Find where the given text appears and provide that cell's center as (X, Y) coordinate. 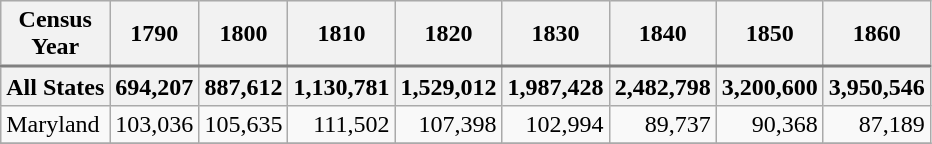
1800 (244, 34)
89,737 (662, 124)
1810 (342, 34)
Maryland (56, 124)
103,036 (154, 124)
111,502 (342, 124)
107,398 (448, 124)
1,987,428 (556, 86)
1820 (448, 34)
105,635 (244, 124)
90,368 (770, 124)
3,200,600 (770, 86)
1850 (770, 34)
87,189 (876, 124)
1,529,012 (448, 86)
102,994 (556, 124)
694,207 (154, 86)
1,130,781 (342, 86)
1840 (662, 34)
1790 (154, 34)
887,612 (244, 86)
CensusYear (56, 34)
All States (56, 86)
1860 (876, 34)
3,950,546 (876, 86)
2,482,798 (662, 86)
1830 (556, 34)
